Identify which cell holds the provided text, then report its (x, y) central coordinate. 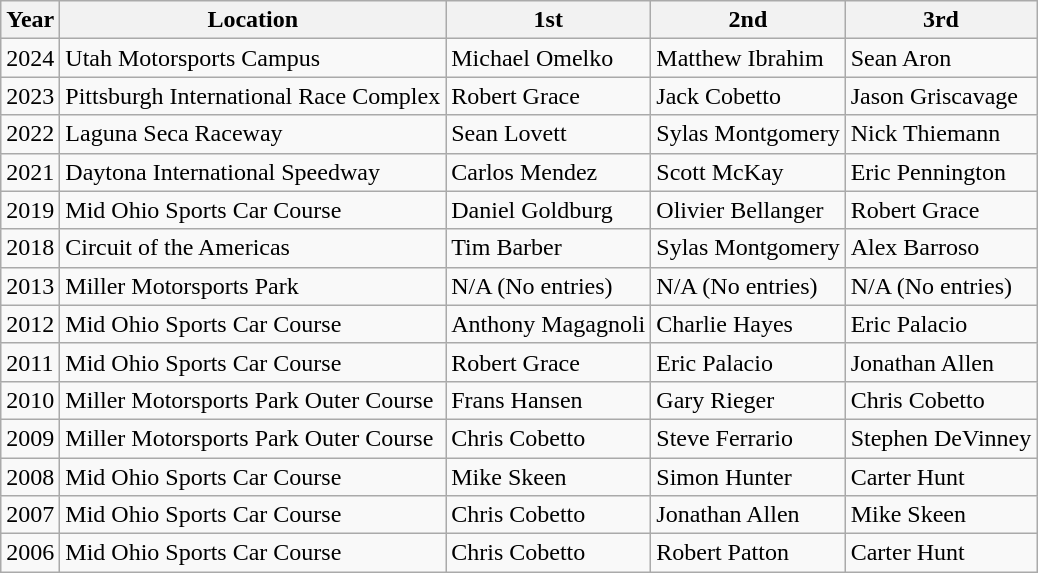
2021 (30, 172)
2nd (748, 20)
Charlie Hayes (748, 324)
Sean Aron (941, 58)
Nick Thiemann (941, 134)
Carlos Mendez (548, 172)
Olivier Bellanger (748, 210)
2024 (30, 58)
Year (30, 20)
Daniel Goldburg (548, 210)
2008 (30, 477)
2023 (30, 96)
1st (548, 20)
Scott McKay (748, 172)
Simon Hunter (748, 477)
Alex Barroso (941, 248)
2012 (30, 324)
Eric Pennington (941, 172)
Robert Patton (748, 553)
Miller Motorsports Park (253, 286)
3rd (941, 20)
Matthew Ibrahim (748, 58)
Location (253, 20)
2019 (30, 210)
2018 (30, 248)
2006 (30, 553)
Sean Lovett (548, 134)
Utah Motorsports Campus (253, 58)
Pittsburgh International Race Complex (253, 96)
2013 (30, 286)
Stephen DeVinney (941, 438)
Jason Griscavage (941, 96)
Frans Hansen (548, 400)
Michael Omelko (548, 58)
Jack Cobetto (748, 96)
Steve Ferrario (748, 438)
Gary Rieger (748, 400)
2009 (30, 438)
2010 (30, 400)
2022 (30, 134)
Circuit of the Americas (253, 248)
Laguna Seca Raceway (253, 134)
2011 (30, 362)
2007 (30, 515)
Anthony Magagnoli (548, 324)
Daytona International Speedway (253, 172)
Tim Barber (548, 248)
